Return (X, Y) of the center of cell containing provided text 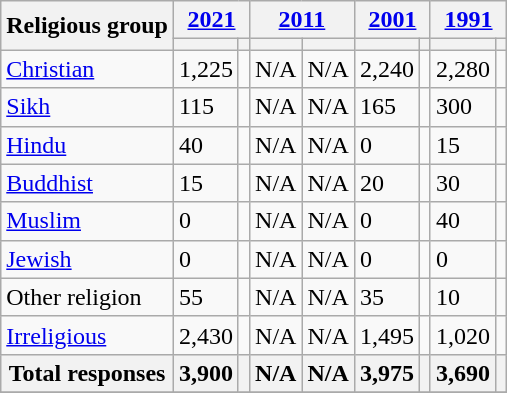
10 (462, 297)
Other religion (88, 297)
3,975 (386, 373)
3,690 (462, 373)
3,900 (206, 373)
Sikh (88, 107)
300 (462, 107)
30 (462, 183)
2011 (302, 20)
55 (206, 297)
Buddhist (88, 183)
Religious group (88, 26)
1,020 (462, 335)
2,280 (462, 69)
1991 (468, 20)
1,225 (206, 69)
20 (386, 183)
Christian (88, 69)
Muslim (88, 221)
2001 (392, 20)
Total responses (88, 373)
Irreligious (88, 335)
165 (386, 107)
2,430 (206, 335)
Jewish (88, 259)
2021 (211, 20)
2,240 (386, 69)
1,495 (386, 335)
115 (206, 107)
35 (386, 297)
Hindu (88, 145)
